Detect which cell encompasses the target text, then output its (X, Y) center coordinate. 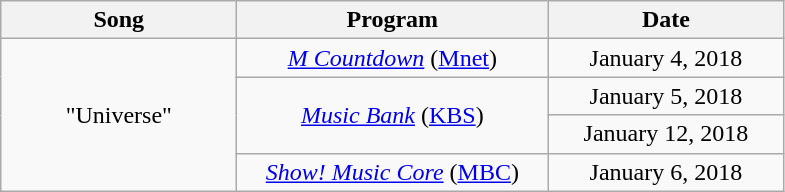
Music Bank (KBS) (392, 115)
"Universe" (119, 115)
January 5, 2018 (666, 96)
January 6, 2018 (666, 172)
Song (119, 20)
January 4, 2018 (666, 58)
Show! Music Core (MBC) (392, 172)
M Countdown (Mnet) (392, 58)
Program (392, 20)
Date (666, 20)
January 12, 2018 (666, 134)
